Output the (X, Y) coordinate of the center of the cell containing the given text.  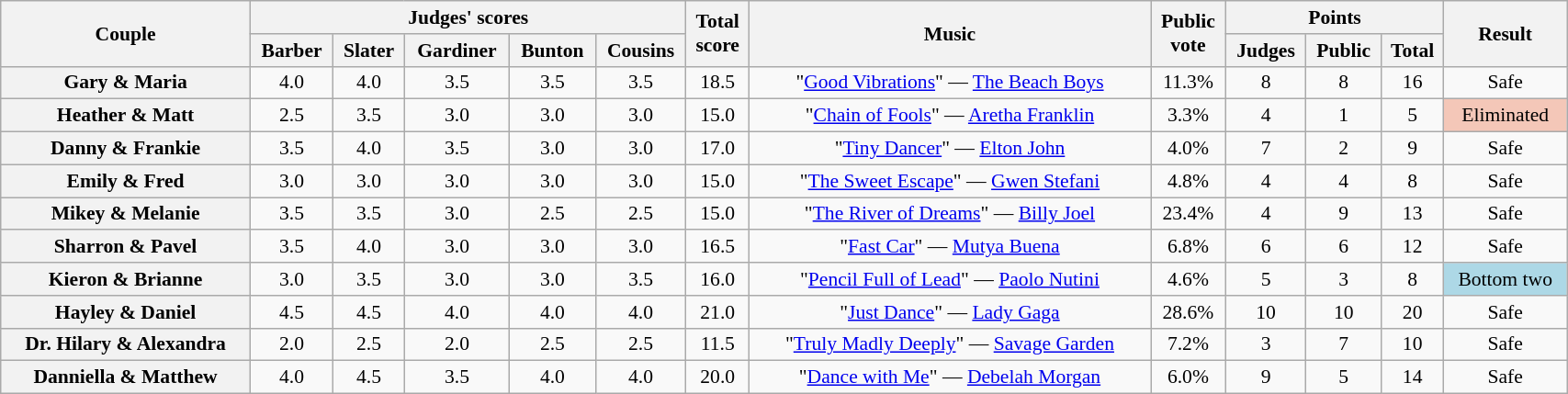
"The River of Dreams" — Billy Joel (950, 214)
18.5 (717, 83)
Points (1334, 17)
Gary & Maria (126, 83)
2 (1344, 149)
"Fast Car" — Mutya Buena (950, 247)
16 (1413, 83)
"Dance with Me" — Debelah Morgan (950, 377)
Judges (1266, 51)
"The Sweet Escape" — Gwen Stefani (950, 181)
Kieron & Brianne (126, 279)
28.6% (1189, 312)
16.0 (717, 279)
11.5 (717, 344)
Heather & Matt (126, 116)
Emily & Fred (126, 181)
"Tiny Dancer" — Elton John (950, 149)
14 (1413, 377)
"Chain of Fools" — Aretha Franklin (950, 116)
Bottom two (1506, 279)
Sharron & Pavel (126, 247)
Danny & Frankie (126, 149)
"Truly Madly Deeply" — Savage Garden (950, 344)
7.2% (1189, 344)
23.4% (1189, 214)
Mikey & Melanie (126, 214)
3.3% (1189, 116)
13 (1413, 214)
Bunton (553, 51)
Gardiner (457, 51)
Result (1506, 33)
16.5 (717, 247)
Barber (291, 51)
Danniella & Matthew (126, 377)
17.0 (717, 149)
Hayley & Daniel (126, 312)
Couple (126, 33)
"Good Vibrations" — The Beach Boys (950, 83)
21.0 (717, 312)
4.6% (1189, 279)
Slater (369, 51)
Cousins (641, 51)
Public (1344, 51)
20.0 (717, 377)
Publicvote (1189, 33)
Total (1413, 51)
4.8% (1189, 181)
Music (950, 33)
Eliminated (1506, 116)
11.3% (1189, 83)
"Pencil Full of Lead" — Paolo Nutini (950, 279)
20 (1413, 312)
Totalscore (717, 33)
"Just Dance" — Lady Gaga (950, 312)
Dr. Hilary & Alexandra (126, 344)
12 (1413, 247)
Judges' scores (468, 17)
6.8% (1189, 247)
1 (1344, 116)
6.0% (1189, 377)
4.0% (1189, 149)
